Capture the cell that displays the provided text and extract its (x, y) central coordinate. 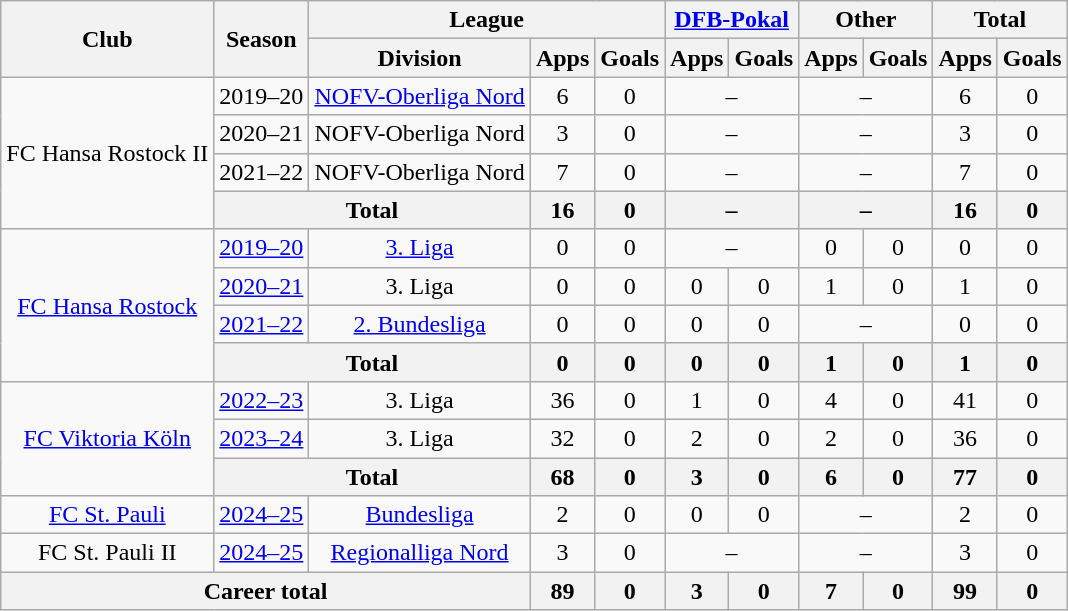
68 (562, 477)
89 (562, 591)
2022–23 (262, 400)
41 (965, 400)
Career total (266, 591)
Season (262, 39)
FC Hansa Rostock II (108, 153)
99 (965, 591)
FC Viktoria Köln (108, 438)
FC St. Pauli II (108, 553)
4 (831, 400)
77 (965, 477)
League (487, 20)
Division (420, 58)
Bundesliga (420, 515)
2023–24 (262, 438)
FC St. Pauli (108, 515)
Regionalliga Nord (420, 553)
32 (562, 438)
FC Hansa Rostock (108, 305)
Other (866, 20)
2. Bundesliga (420, 324)
DFB-Pokal (732, 20)
Club (108, 39)
